Locate the cell with the specified text and output its (x, y) center coordinate. 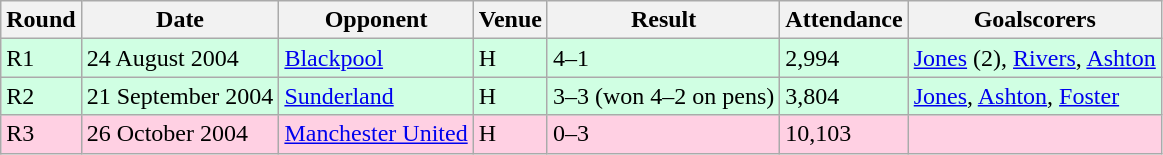
R3 (41, 134)
Jones, Ashton, Foster (1034, 96)
0–3 (663, 134)
Sunderland (376, 96)
4–1 (663, 58)
Jones (2), Rivers, Ashton (1034, 58)
R1 (41, 58)
Date (180, 20)
Opponent (376, 20)
24 August 2004 (180, 58)
Result (663, 20)
2,994 (844, 58)
Goalscorers (1034, 20)
R2 (41, 96)
Manchester United (376, 134)
21 September 2004 (180, 96)
Attendance (844, 20)
3,804 (844, 96)
3–3 (won 4–2 on pens) (663, 96)
10,103 (844, 134)
Venue (510, 20)
Blackpool (376, 58)
Round (41, 20)
26 October 2004 (180, 134)
